Capture the cell that displays the provided text and extract its [X, Y] central coordinate. 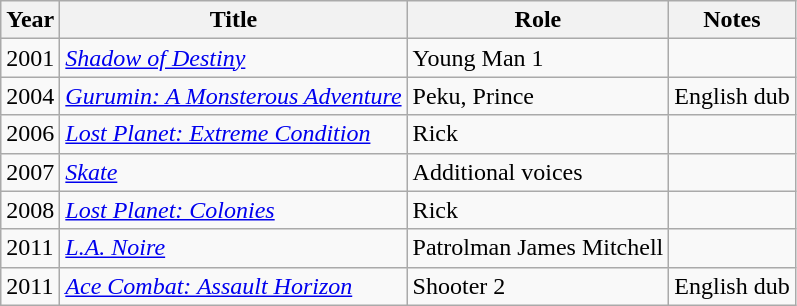
2008 [30, 210]
Lost Planet: Extreme Condition [234, 134]
Peku, Prince [538, 96]
Shadow of Destiny [234, 58]
Skate [234, 172]
2007 [30, 172]
2006 [30, 134]
Title [234, 20]
Year [30, 20]
Notes [732, 20]
2001 [30, 58]
2004 [30, 96]
Young Man 1 [538, 58]
Ace Combat: Assault Horizon [234, 286]
L.A. Noire [234, 248]
Gurumin: A Monsterous Adventure [234, 96]
Shooter 2 [538, 286]
Patrolman James Mitchell [538, 248]
Role [538, 20]
Lost Planet: Colonies [234, 210]
Additional voices [538, 172]
